Output the [x, y] coordinate of the center of the cell containing the given text.  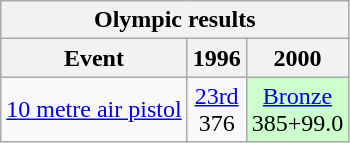
10 metre air pistol [94, 110]
1996 [216, 58]
Olympic results [175, 20]
Bronze385+99.0 [298, 110]
23rd376 [216, 110]
Event [94, 58]
2000 [298, 58]
